Pinpoint the cell where the given text exists, returning its [X, Y] midpoint coordinate. 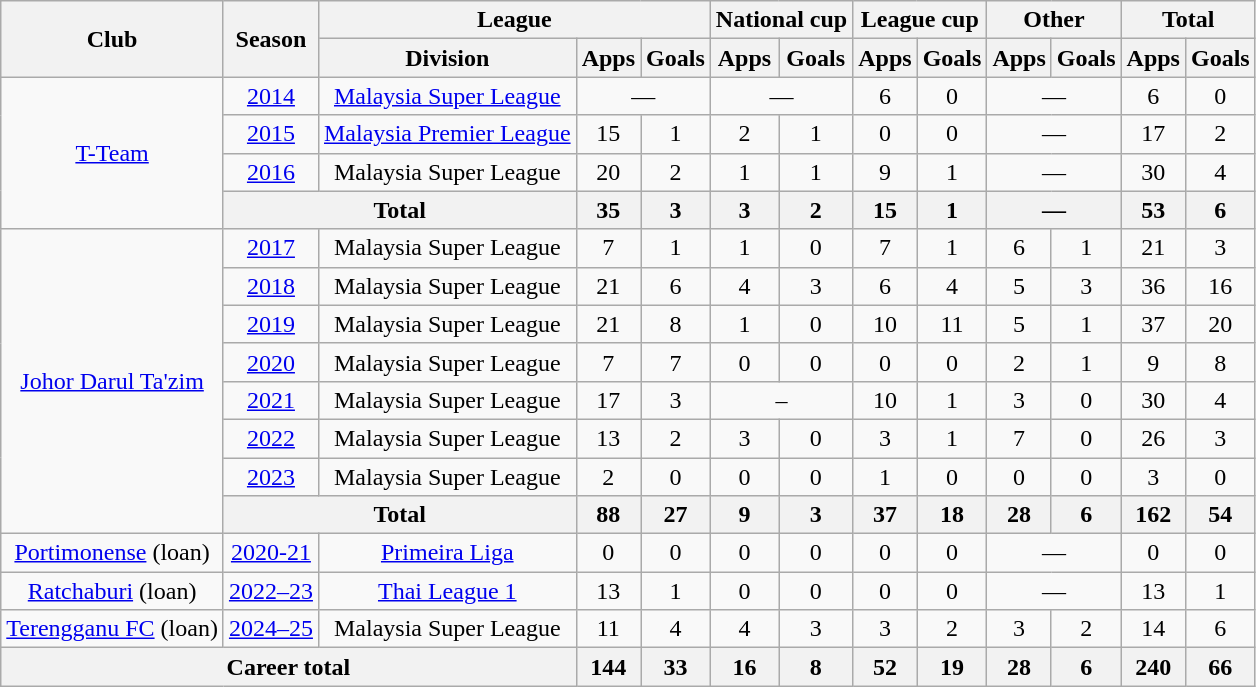
88 [608, 515]
Terengganu FC (loan) [112, 629]
2014 [270, 96]
Ratchaburi (loan) [112, 591]
27 [676, 515]
54 [1220, 515]
66 [1220, 667]
35 [608, 210]
Primeira Liga [447, 553]
2019 [270, 324]
52 [885, 667]
Thai League 1 [447, 591]
Season [270, 39]
2023 [270, 477]
Malaysia Premier League [447, 134]
– [781, 400]
53 [1153, 210]
Johor Darul Ta'zim [112, 381]
National cup [781, 20]
19 [952, 667]
Portimonense (loan) [112, 553]
18 [952, 515]
33 [676, 667]
2022 [270, 438]
2016 [270, 172]
144 [608, 667]
Club [112, 39]
2015 [270, 134]
Career total [288, 667]
League cup [920, 20]
162 [1153, 515]
240 [1153, 667]
2020 [270, 362]
26 [1153, 438]
Other [1054, 20]
2021 [270, 400]
2017 [270, 248]
2022–23 [270, 591]
14 [1153, 629]
2018 [270, 286]
2024–25 [270, 629]
T-Team [112, 153]
2020-21 [270, 553]
Division [447, 58]
36 [1153, 286]
League [514, 20]
